Search for the cell housing the specified text and yield its (x, y) center coordinate. 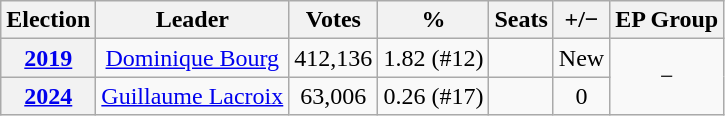
− (667, 77)
Leader (192, 20)
2019 (48, 58)
0.26 (#17) (434, 96)
2024 (48, 96)
0 (581, 96)
Seats (521, 20)
412,136 (334, 58)
Dominique Bourg (192, 58)
Guillaume Lacroix (192, 96)
1.82 (#12) (434, 58)
EP Group (667, 20)
63,006 (334, 96)
+/− (581, 20)
% (434, 20)
Votes (334, 20)
Election (48, 20)
New (581, 58)
